Provide the (x, y) coordinate of the cell's center where the given text is located.  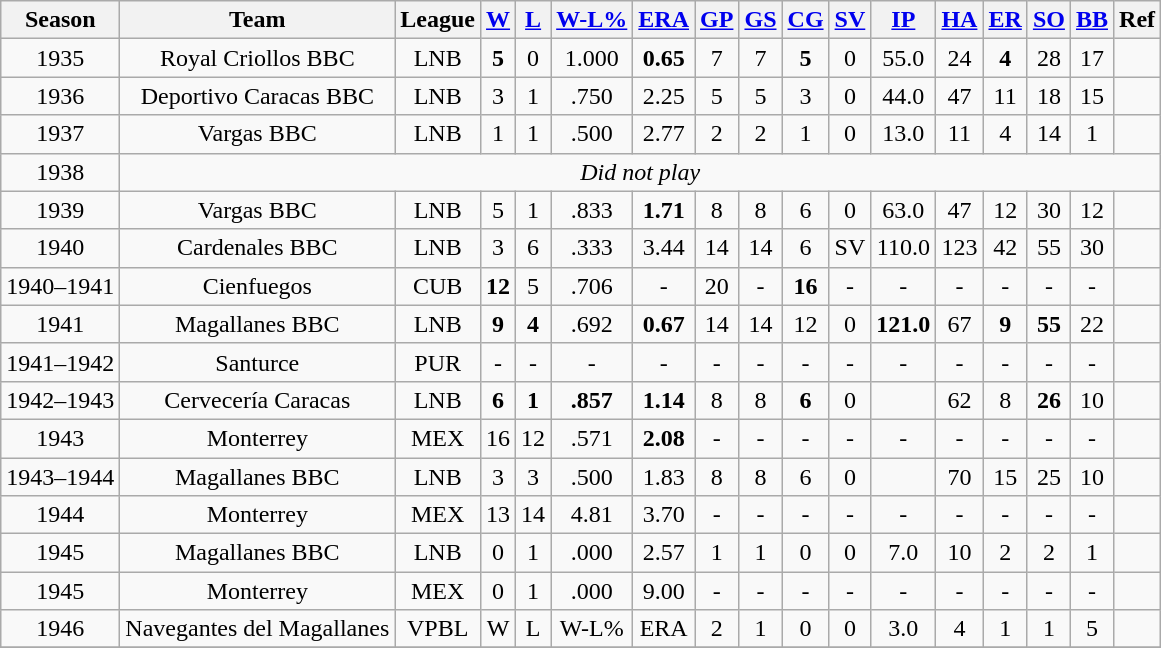
Deportivo Caracas BBC (258, 96)
CUB (438, 286)
4.81 (592, 515)
3.44 (664, 248)
17 (1092, 58)
62 (960, 400)
.857 (592, 400)
1.14 (664, 400)
Did not play (640, 172)
CG (806, 20)
2.57 (664, 553)
1944 (60, 515)
24 (960, 58)
1936 (60, 96)
1941 (60, 324)
42 (1005, 248)
.833 (592, 210)
GP (717, 20)
Cervecería Caracas (258, 400)
BB (1092, 20)
2.08 (664, 438)
25 (1048, 477)
1943 (60, 438)
9.00 (664, 591)
67 (960, 324)
Navegantes del Magallanes (258, 629)
26 (1048, 400)
.750 (592, 96)
Team (258, 20)
63.0 (904, 210)
.706 (592, 286)
.571 (592, 438)
Royal Criollos BBC (258, 58)
Cienfuegos (258, 286)
Santurce (258, 362)
ER (1005, 20)
13.0 (904, 134)
SO (1048, 20)
Cardenales BBC (258, 248)
1937 (60, 134)
1941–1942 (60, 362)
1938 (60, 172)
Ref (1138, 20)
0.67 (664, 324)
League (438, 20)
18 (1048, 96)
1.83 (664, 477)
IP (904, 20)
1.71 (664, 210)
28 (1048, 58)
110.0 (904, 248)
2.77 (664, 134)
3.70 (664, 515)
3.0 (904, 629)
1943–1944 (60, 477)
1.000 (592, 58)
1940–1941 (60, 286)
2.25 (664, 96)
1939 (60, 210)
22 (1092, 324)
1942–1943 (60, 400)
1946 (60, 629)
121.0 (904, 324)
7.0 (904, 553)
13 (498, 515)
.333 (592, 248)
GS (760, 20)
44.0 (904, 96)
HA (960, 20)
0.65 (664, 58)
PUR (438, 362)
1935 (60, 58)
1940 (60, 248)
VPBL (438, 629)
.692 (592, 324)
70 (960, 477)
55.0 (904, 58)
Season (60, 20)
20 (717, 286)
123 (960, 248)
